Search for the cell housing the specified text and yield its [X, Y] center coordinate. 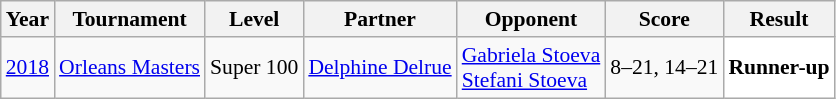
Partner [380, 19]
Tournament [130, 19]
Gabriela Stoeva Stefani Stoeva [532, 68]
Level [254, 19]
Delphine Delrue [380, 68]
Runner-up [778, 68]
Orleans Masters [130, 68]
8–21, 14–21 [664, 68]
Super 100 [254, 68]
Result [778, 19]
Opponent [532, 19]
Year [28, 19]
Score [664, 19]
2018 [28, 68]
